Scan for the cell matching the given text and deliver its (X, Y) coordinate at center. 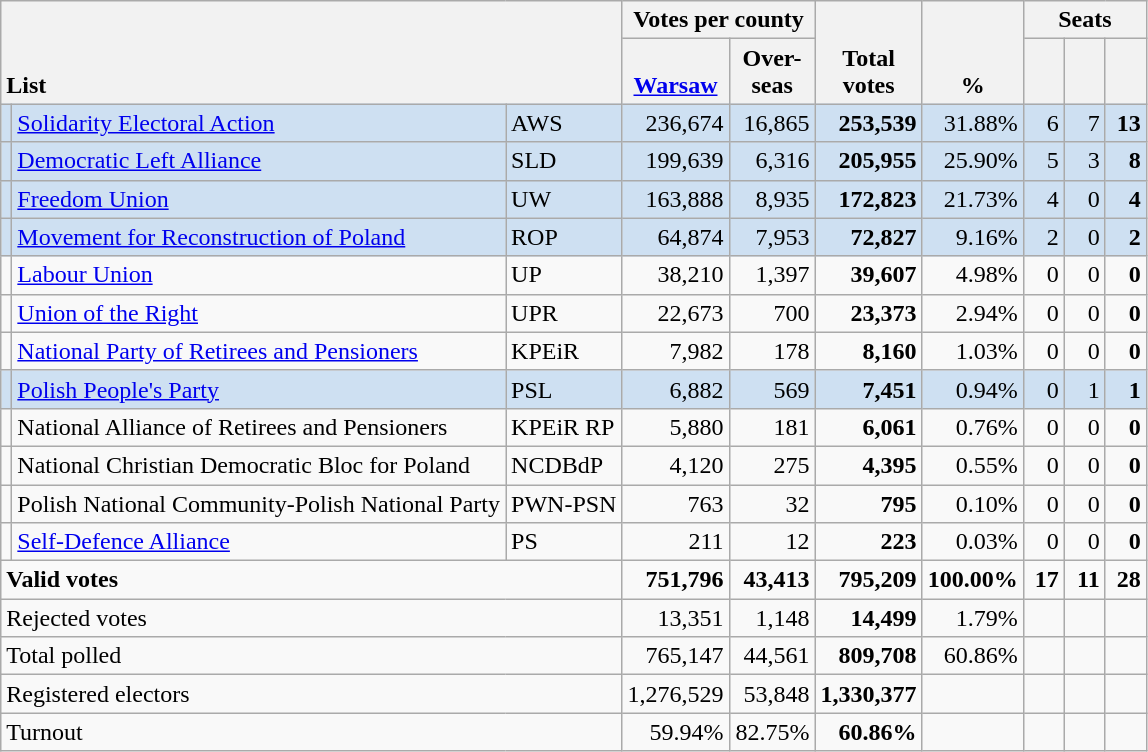
32 (772, 503)
4,395 (868, 465)
21.73% (972, 199)
PSL (564, 389)
4,120 (676, 465)
Rejected votes (312, 618)
25.90% (972, 161)
28 (1126, 580)
0.03% (972, 542)
UP (564, 275)
6,882 (676, 389)
KPEiR (564, 351)
172,823 (868, 199)
UW (564, 199)
13,351 (676, 618)
Movement for Reconstruction of Poland (259, 237)
59.94% (676, 732)
Solidarity Electoral Action (259, 123)
6,316 (772, 161)
0.76% (972, 427)
NCDBdP (564, 465)
6 (1044, 123)
31.88% (972, 123)
Freedom Union (259, 199)
163,888 (676, 199)
4.98% (972, 275)
8 (1126, 161)
223 (868, 542)
751,796 (676, 580)
Warsaw (676, 72)
Self-Defence Alliance (259, 542)
AWS (564, 123)
100.00% (972, 580)
0.55% (972, 465)
7 (1084, 123)
1,276,529 (676, 694)
% (972, 52)
6,061 (868, 427)
64,874 (676, 237)
Votes per county (718, 20)
PS (564, 542)
39,607 (868, 275)
1,148 (772, 618)
205,955 (868, 161)
1.79% (972, 618)
8,935 (772, 199)
KPEiR RP (564, 427)
12 (772, 542)
Registered electors (312, 694)
5,880 (676, 427)
44,561 (772, 656)
National Alliance of Retirees and Pensioners (259, 427)
1.03% (972, 351)
763 (676, 503)
Totalvotes (868, 52)
Valid votes (312, 580)
1,397 (772, 275)
Turnout (312, 732)
43,413 (772, 580)
700 (772, 313)
53,848 (772, 694)
38,210 (676, 275)
13 (1126, 123)
569 (772, 389)
0.10% (972, 503)
Total polled (312, 656)
National Christian Democratic Bloc for Poland (259, 465)
National Party of Retirees and Pensioners (259, 351)
Polish People's Party (259, 389)
1,330,377 (868, 694)
3 (1084, 161)
5 (1044, 161)
17 (1044, 580)
Labour Union (259, 275)
SLD (564, 161)
795 (868, 503)
199,639 (676, 161)
UPR (564, 313)
ROP (564, 237)
2.94% (972, 313)
765,147 (676, 656)
7,451 (868, 389)
181 (772, 427)
178 (772, 351)
275 (772, 465)
23,373 (868, 313)
Seats (1084, 20)
Union of the Right (259, 313)
82.75% (772, 732)
9.16% (972, 237)
7,982 (676, 351)
236,674 (676, 123)
809,708 (868, 656)
16,865 (772, 123)
Over-seas (772, 72)
PWN-PSN (564, 503)
14,499 (868, 618)
22,673 (676, 313)
795,209 (868, 580)
72,827 (868, 237)
List (312, 52)
7,953 (772, 237)
8,160 (868, 351)
11 (1084, 580)
211 (676, 542)
253,539 (868, 123)
Polish National Community-Polish National Party (259, 503)
Democratic Left Alliance (259, 161)
0.94% (972, 389)
